Capture the cell that displays the provided text and extract its [x, y] central coordinate. 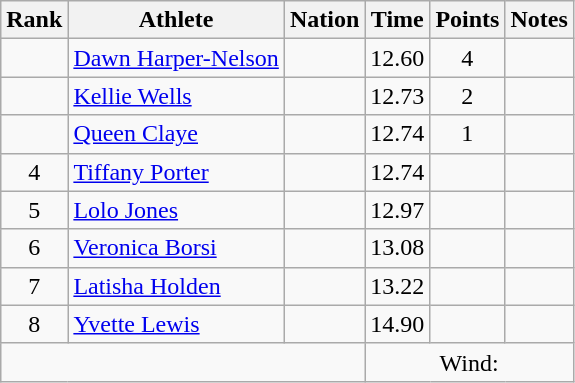
Latisha Holden [176, 286]
Kellie Wells [176, 96]
Wind: [470, 362]
Queen Claye [176, 134]
Notes [539, 20]
Nation [324, 20]
Lolo Jones [176, 210]
13.08 [398, 248]
Time [398, 20]
2 [468, 96]
12.60 [398, 58]
8 [34, 324]
13.22 [398, 286]
6 [34, 248]
7 [34, 286]
1 [468, 134]
Yvette Lewis [176, 324]
14.90 [398, 324]
Veronica Borsi [176, 248]
12.73 [398, 96]
12.97 [398, 210]
5 [34, 210]
Rank [34, 20]
Points [468, 20]
Tiffany Porter [176, 172]
Dawn Harper-Nelson [176, 58]
Athlete [176, 20]
